Pinpoint the cell where the given text exists, returning its [x, y] midpoint coordinate. 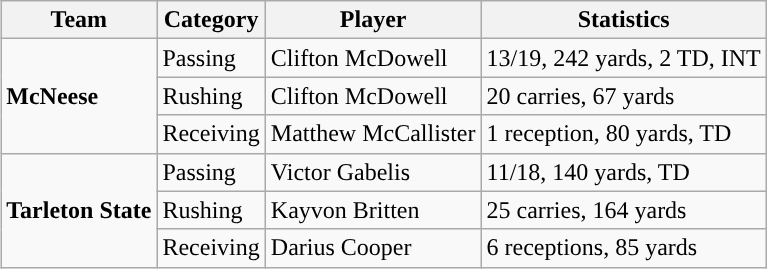
Statistics [624, 20]
Matthew McCallister [373, 134]
McNeese [79, 96]
25 carries, 164 yards [624, 210]
Player [373, 20]
Victor Gabelis [373, 172]
Tarleton State [79, 210]
1 reception, 80 yards, TD [624, 134]
13/19, 242 yards, 2 TD, INT [624, 58]
Darius Cooper [373, 248]
11/18, 140 yards, TD [624, 172]
Team [79, 20]
6 receptions, 85 yards [624, 248]
20 carries, 67 yards [624, 96]
Category [211, 20]
Kayvon Britten [373, 210]
